Find where the given text appears and provide that cell's center as [X, Y] coordinate. 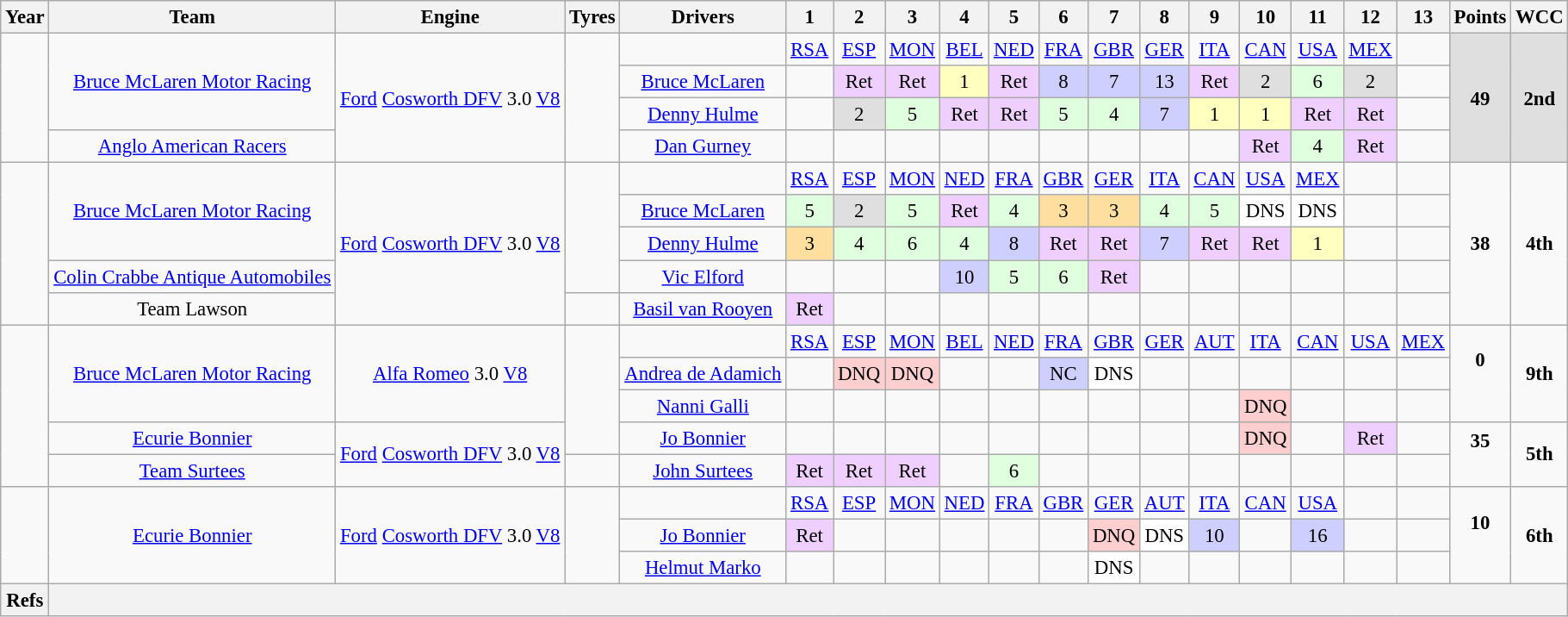
Drivers [703, 17]
Refs [25, 601]
Vic Elford [703, 277]
NC [1063, 373]
Points [1479, 17]
4th [1540, 244]
12 [1371, 17]
9 [1214, 17]
Team Surtees [193, 471]
5th [1540, 455]
WCC [1540, 17]
Engine [450, 17]
9th [1540, 374]
John Surtees [703, 471]
Andrea de Adamich [703, 373]
11 [1317, 17]
38 [1479, 244]
Basil van Rooyen [703, 308]
35 [1479, 455]
0 [1479, 374]
Tyres [592, 17]
16 [1317, 535]
2nd [1540, 98]
Alfa Romeo 3.0 V8 [450, 374]
Anglo American Racers [193, 146]
Colin Crabbe Antique Automobiles [193, 277]
Nanni Galli [703, 406]
Team [193, 17]
6th [1540, 536]
Team Lawson [193, 308]
Dan Gurney [703, 146]
Helmut Marko [703, 568]
Year [25, 17]
49 [1479, 98]
